Detect which cell encompasses the target text, then output its [x, y] center coordinate. 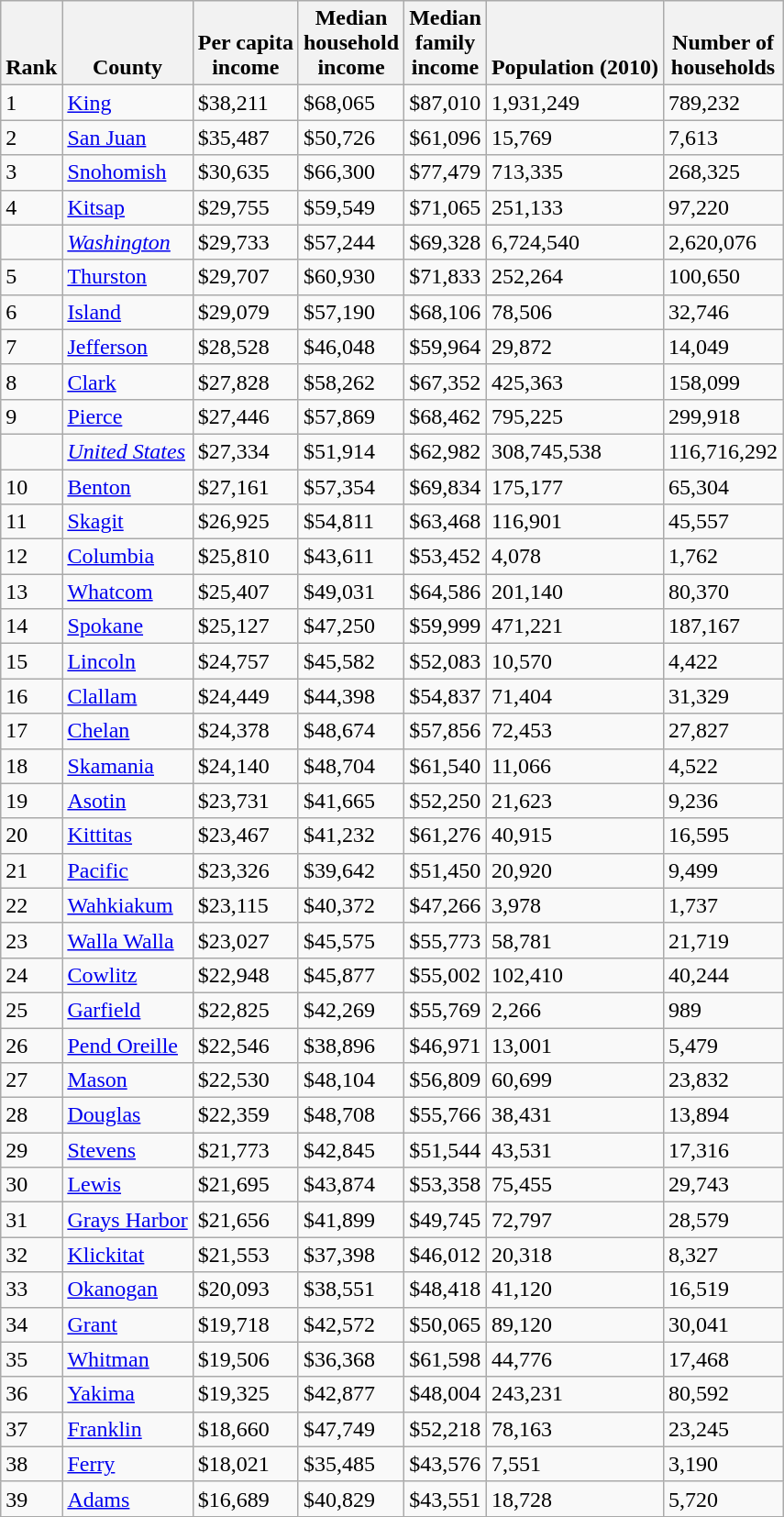
$45,575 [350, 940]
$40,829 [350, 1499]
Skagit [127, 522]
1,737 [723, 905]
$19,325 [246, 1394]
2 [31, 138]
6 [31, 312]
San Juan [127, 138]
$35,485 [350, 1464]
$69,328 [446, 242]
$57,869 [350, 416]
Asotin [127, 801]
$37,398 [350, 1255]
Okanogan [127, 1290]
Douglas [127, 1115]
38,431 [574, 1115]
32 [31, 1255]
10 [31, 487]
Ferry [127, 1464]
$27,446 [246, 416]
17,316 [723, 1150]
9 [31, 416]
$48,704 [350, 766]
$48,004 [446, 1394]
20,318 [574, 1255]
36 [31, 1394]
Whatcom [127, 592]
15,769 [574, 138]
27,827 [723, 731]
$40,372 [350, 905]
17,468 [723, 1359]
Skamania [127, 766]
7,551 [574, 1464]
1 [31, 103]
$48,674 [350, 731]
$57,354 [350, 487]
6,724,540 [574, 242]
43,531 [574, 1150]
15 [31, 661]
72,797 [574, 1220]
3,190 [723, 1464]
22 [31, 905]
Cowlitz [127, 975]
116,716,292 [723, 451]
$71,065 [446, 207]
$43,611 [350, 557]
Medianhouseholdincome [350, 43]
23 [31, 940]
$59,999 [446, 626]
$68,462 [446, 416]
$21,553 [246, 1255]
$87,010 [446, 103]
$57,856 [446, 731]
102,410 [574, 975]
28 [31, 1115]
Lewis [127, 1185]
$45,582 [350, 661]
Thurston [127, 277]
$50,726 [350, 138]
$49,745 [446, 1220]
$29,707 [246, 277]
100,650 [723, 277]
$42,572 [350, 1324]
425,363 [574, 382]
$21,656 [246, 1220]
$22,359 [246, 1115]
$38,896 [350, 1045]
Population (2010) [574, 43]
1,762 [723, 557]
Franklin [127, 1429]
$24,757 [246, 661]
12 [31, 557]
Island [127, 312]
Per capitaincome [246, 43]
$47,749 [350, 1429]
$22,825 [246, 1010]
30,041 [723, 1324]
4,078 [574, 557]
251,133 [574, 207]
$25,127 [246, 626]
80,592 [723, 1394]
$61,540 [446, 766]
$38,211 [246, 103]
65,304 [723, 487]
18 [31, 766]
Walla Walla [127, 940]
$18,021 [246, 1464]
Washington [127, 242]
$59,549 [350, 207]
21,623 [574, 801]
4,522 [723, 766]
29,872 [574, 347]
$39,642 [350, 870]
3 [31, 172]
60,699 [574, 1080]
97,220 [723, 207]
$52,083 [446, 661]
$50,065 [446, 1324]
471,221 [574, 626]
268,325 [723, 172]
$23,467 [246, 836]
$19,718 [246, 1324]
75,455 [574, 1185]
$77,479 [446, 172]
Grant [127, 1324]
$23,326 [246, 870]
$69,834 [446, 487]
308,745,538 [574, 451]
$25,810 [246, 557]
89,120 [574, 1324]
5,479 [723, 1045]
$41,665 [350, 801]
$48,104 [350, 1080]
King [127, 103]
$25,407 [246, 592]
$47,266 [446, 905]
$30,635 [246, 172]
7,613 [723, 138]
$51,914 [350, 451]
$66,300 [350, 172]
175,177 [574, 487]
$28,528 [246, 347]
11,066 [574, 766]
Clallam [127, 696]
299,918 [723, 416]
20,920 [574, 870]
252,264 [574, 277]
$62,982 [446, 451]
35 [31, 1359]
$35,487 [246, 138]
Kitsap [127, 207]
5 [31, 277]
$29,755 [246, 207]
$22,948 [246, 975]
$36,368 [350, 1359]
$46,971 [446, 1045]
$23,731 [246, 801]
29 [31, 1150]
3,978 [574, 905]
Kittitas [127, 836]
$61,096 [446, 138]
23,245 [723, 1429]
116,901 [574, 522]
Wahkiakum [127, 905]
$23,115 [246, 905]
$24,378 [246, 731]
$59,964 [446, 347]
$24,140 [246, 766]
18,728 [574, 1499]
$71,833 [446, 277]
County [127, 43]
Columbia [127, 557]
21 [31, 870]
Rank [31, 43]
$43,551 [446, 1499]
$52,218 [446, 1429]
Adams [127, 1499]
31,329 [723, 696]
$68,065 [350, 103]
Yakima [127, 1394]
$29,733 [246, 242]
$27,334 [246, 451]
United States [127, 451]
34 [31, 1324]
$55,773 [446, 940]
4 [31, 207]
Snohomish [127, 172]
$52,250 [446, 801]
Grays Harbor [127, 1220]
$49,031 [350, 592]
9,236 [723, 801]
$18,660 [246, 1429]
$22,530 [246, 1080]
$45,877 [350, 975]
Pacific [127, 870]
16,595 [723, 836]
$46,012 [446, 1255]
$51,544 [446, 1150]
27 [31, 1080]
$16,689 [246, 1499]
Garfield [127, 1010]
$27,828 [246, 382]
201,140 [574, 592]
14 [31, 626]
39 [31, 1499]
243,231 [574, 1394]
71,404 [574, 696]
Clark [127, 382]
$56,809 [446, 1080]
$67,352 [446, 382]
13,894 [723, 1115]
Pierce [127, 416]
40,244 [723, 975]
$55,766 [446, 1115]
29,743 [723, 1185]
$43,576 [446, 1464]
$21,695 [246, 1185]
$48,708 [350, 1115]
$55,002 [446, 975]
713,335 [574, 172]
$42,877 [350, 1394]
Jefferson [127, 347]
$20,093 [246, 1290]
$48,418 [446, 1290]
$51,450 [446, 870]
$57,190 [350, 312]
Pend Oreille [127, 1045]
41,120 [574, 1290]
$54,837 [446, 696]
$19,506 [246, 1359]
38 [31, 1464]
23,832 [723, 1080]
78,506 [574, 312]
4,422 [723, 661]
$23,027 [246, 940]
1,931,249 [574, 103]
$47,250 [350, 626]
13,001 [574, 1045]
158,099 [723, 382]
$54,811 [350, 522]
11 [31, 522]
$57,244 [350, 242]
21,719 [723, 940]
31 [31, 1220]
789,232 [723, 103]
Whitman [127, 1359]
78,163 [574, 1429]
Medianfamilyincome [446, 43]
16 [31, 696]
24 [31, 975]
16,519 [723, 1290]
$27,161 [246, 487]
30 [31, 1185]
Klickitat [127, 1255]
187,167 [723, 626]
10,570 [574, 661]
8,327 [723, 1255]
Chelan [127, 731]
7 [31, 347]
$46,048 [350, 347]
8 [31, 382]
$42,269 [350, 1010]
Spokane [127, 626]
$60,930 [350, 277]
$29,079 [246, 312]
14,049 [723, 347]
Lincoln [127, 661]
989 [723, 1010]
Benton [127, 487]
5,720 [723, 1499]
$38,551 [350, 1290]
26 [31, 1045]
$61,598 [446, 1359]
Number ofhouseholds [723, 43]
45,557 [723, 522]
Stevens [127, 1150]
2,620,076 [723, 242]
795,225 [574, 416]
$21,773 [246, 1150]
80,370 [723, 592]
$53,452 [446, 557]
25 [31, 1010]
33 [31, 1290]
40,915 [574, 836]
72,453 [574, 731]
2,266 [574, 1010]
$42,845 [350, 1150]
19 [31, 801]
$41,232 [350, 836]
37 [31, 1429]
$68,106 [446, 312]
13 [31, 592]
$22,546 [246, 1045]
44,776 [574, 1359]
58,781 [574, 940]
17 [31, 731]
$53,358 [446, 1185]
28,579 [723, 1220]
$64,586 [446, 592]
20 [31, 836]
Mason [127, 1080]
32,746 [723, 312]
9,499 [723, 870]
$61,276 [446, 836]
$44,398 [350, 696]
$24,449 [246, 696]
$63,468 [446, 522]
$55,769 [446, 1010]
$43,874 [350, 1185]
$26,925 [246, 522]
$58,262 [350, 382]
$41,899 [350, 1220]
